From the cell containing the given text, extract its center point as (X, Y) coordinate. 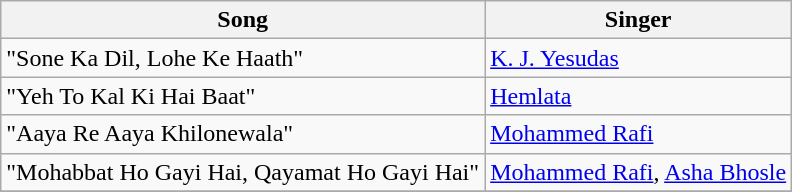
"Mohabbat Ho Gayi Hai, Qayamat Ho Gayi Hai" (243, 172)
"Aaya Re Aaya Khilonewala" (243, 134)
Hemlata (638, 96)
Song (243, 20)
Mohammed Rafi, Asha Bhosle (638, 172)
"Sone Ka Dil, Lohe Ke Haath" (243, 58)
"Yeh To Kal Ki Hai Baat" (243, 96)
K. J. Yesudas (638, 58)
Mohammed Rafi (638, 134)
Singer (638, 20)
